Determine the [x, y] coordinate at the center of the cell enclosing the given text.  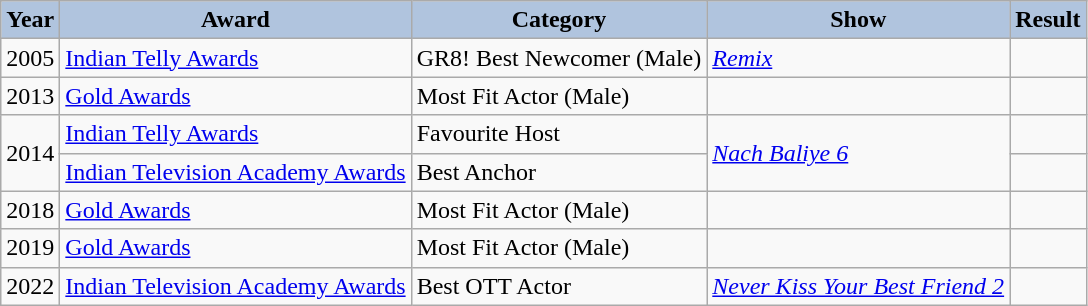
Remix [858, 58]
2019 [30, 248]
2013 [30, 96]
GR8! Best Newcomer (Male) [559, 58]
Never Kiss Your Best Friend 2 [858, 286]
2014 [30, 153]
Show [858, 20]
Year [30, 20]
Award [236, 20]
2018 [30, 210]
Result [1048, 20]
Nach Baliye 6 [858, 153]
Favourite Host [559, 134]
Category [559, 20]
Best OTT Actor [559, 286]
2022 [30, 286]
Best Anchor [559, 172]
2005 [30, 58]
